Scan for the cell matching the given text and deliver its [x, y] coordinate at center. 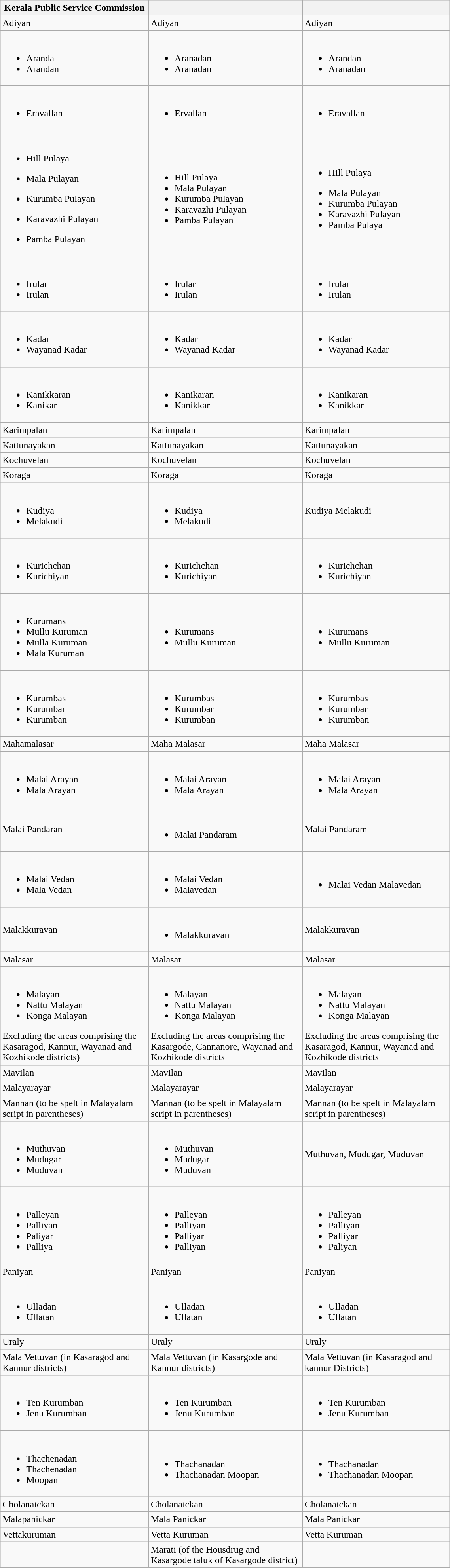
ThachenadanThachenadanMoopan [74, 1464]
ArandanAranadan [376, 58]
Mahamalasar [74, 744]
KurumansMullu KurumanMulla KurumanMala Kuruman [74, 632]
Ervallan [226, 108]
Malapanickar [74, 1519]
AranadanAranadan [226, 58]
MalayanNattu MalayanKonga MalayanExcluding the areas comprising the Kasaragod, Kannur, Wayanad and Kozhikode districts) [74, 1016]
Kudiya Melakudi [376, 511]
PalleyanPalliyanPaliyarPalliya [74, 1225]
PalleyanPalliyanPalliyarPaliyan [376, 1225]
Mala Vettuvan (in Kasaragod and Kannur districts) [74, 1362]
Malai Vedan Malavedan [376, 879]
Mala Vettuvan (in Kasaragod and kannur Districts) [376, 1362]
Malai Pandaran [74, 830]
MalayanNattu MalayanKonga MalayanExcluding the areas comprising the Kasaragod, Kannur, Wayanad and Kozhikode districts [376, 1016]
Kerala Public Service Commission [74, 8]
PalleyanPalliyanPalliyarPalliyan [226, 1225]
Malai VedanMala Vedan [74, 879]
Muthuvan, Mudugar, Muduvan [376, 1154]
Mala Vettuvan (in Kasargode and Kannur districts) [226, 1362]
MalayanNattu MalayanKonga MalayanExcluding the areas comprising the Kasargode, Cannanore, Wayanad and Kozhikode districts [226, 1016]
Malai VedanMalavedan [226, 879]
Hill PulayaMala PulayanKurumba PulayanKaravazhi PulayanPamba Pulaya [376, 193]
ArandaArandan [74, 58]
Marati (of the Housdrug and Kasargode taluk of Kasargode district) [226, 1555]
KanikkaranKanikar [74, 395]
Vettakuruman [74, 1534]
